From the cell containing the given text, extract its center point as [x, y] coordinate. 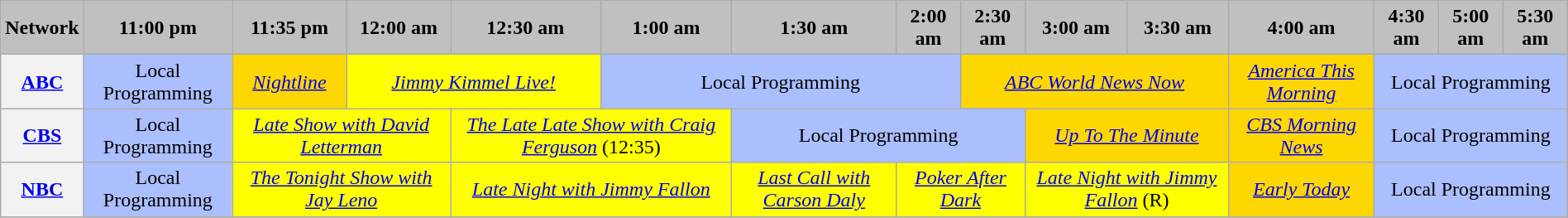
Poker After Dark [961, 189]
4:00 am [1302, 28]
1:30 am [814, 28]
3:00 am [1075, 28]
5:30 am [1535, 28]
11:00 pm [157, 28]
The Late Late Show with Craig Ferguson (12:35) [591, 136]
Late Night with Jimmy Fallon (R) [1126, 189]
CBS Morning News [1302, 136]
Jimmy Kimmel Live! [473, 81]
3:30 am [1178, 28]
The Tonight Show with Jay Leno [342, 189]
2:00 am [929, 28]
CBS [42, 136]
Network [42, 28]
Late Show with David Letterman [342, 136]
12:00 am [399, 28]
11:35 pm [289, 28]
Early Today [1302, 189]
Up To The Minute [1126, 136]
America This Morning [1302, 81]
4:30 am [1407, 28]
ABC [42, 81]
NBC [42, 189]
Last Call with Carson Daly [814, 189]
Nightline [289, 81]
1:00 am [667, 28]
Late Night with Jimmy Fallon [591, 189]
5:00 am [1470, 28]
ABC World News Now [1094, 81]
2:30 am [992, 28]
12:30 am [526, 28]
